For the text-containing cell, return its midpoint in (X, Y) coordinate format. 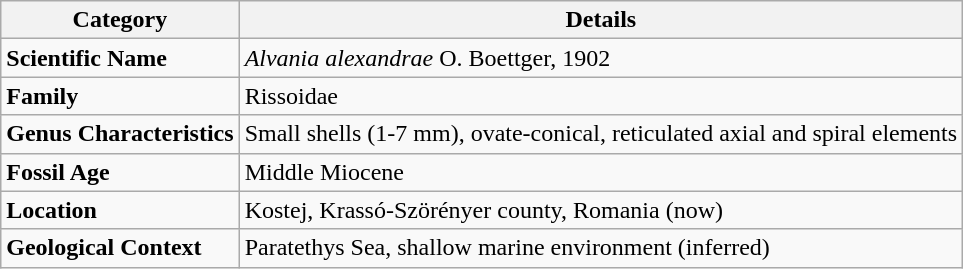
Location (120, 210)
Kostej, Krassó-Szörényer county, Romania (now) (600, 210)
Category (120, 20)
Paratethys Sea, shallow marine environment (inferred) (600, 248)
Details (600, 20)
Genus Characteristics (120, 134)
Scientific Name (120, 58)
Middle Miocene (600, 172)
Fossil Age (120, 172)
Rissoidae (600, 96)
Geological Context (120, 248)
Alvania alexandrae O. Boettger, 1902 (600, 58)
Family (120, 96)
Small shells (1-7 mm), ovate-conical, reticulated axial and spiral elements (600, 134)
